Locate the cell with the specified text and output its (X, Y) center coordinate. 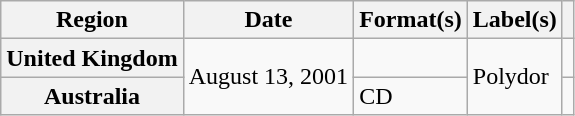
Region (92, 20)
Label(s) (514, 20)
CD (411, 96)
United Kingdom (92, 58)
Australia (92, 96)
Date (268, 20)
August 13, 2001 (268, 77)
Polydor (514, 77)
Format(s) (411, 20)
